Locate the cell with the specified text and output its (X, Y) center coordinate. 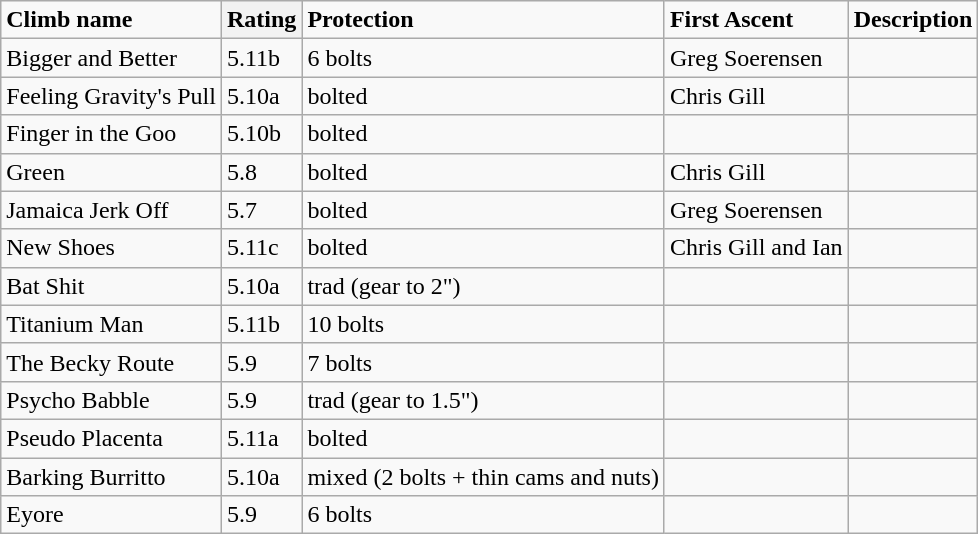
Psycho Babble (112, 400)
mixed (2 bolts + thin cams and nuts) (484, 477)
5.8 (261, 172)
Bigger and Better (112, 58)
Feeling Gravity's Pull (112, 96)
Jamaica Jerk Off (112, 210)
The Becky Route (112, 362)
5.7 (261, 210)
5.11a (261, 438)
Description (913, 20)
Climb name (112, 20)
Green (112, 172)
5.10b (261, 134)
First Ascent (756, 20)
Barking Burritto (112, 477)
Protection (484, 20)
10 bolts (484, 324)
Pseudo Placenta (112, 438)
Finger in the Goo (112, 134)
trad (gear to 1.5") (484, 400)
trad (gear to 2") (484, 286)
Eyore (112, 515)
5.11c (261, 248)
Chris Gill and Ian (756, 248)
Titanium Man (112, 324)
Bat Shit (112, 286)
7 bolts (484, 362)
New Shoes (112, 248)
Rating (261, 20)
